Return the [x, y] coordinate for the center point of the cell that contains the specified text.  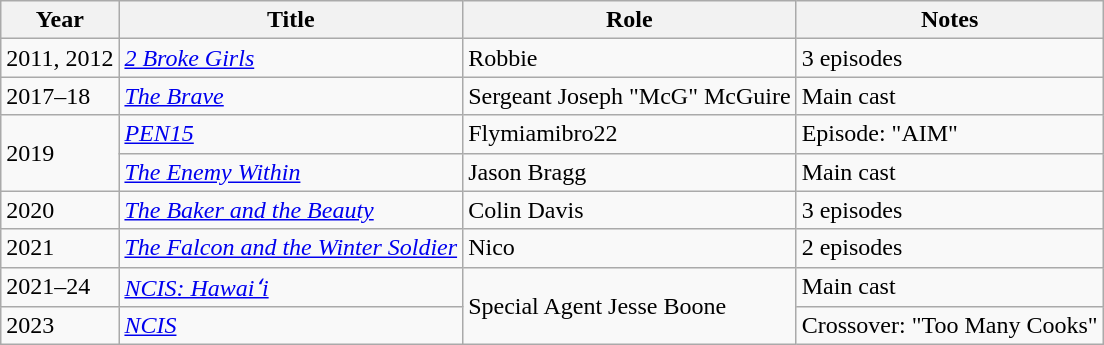
The Falcon and the Winter Soldier [291, 248]
The Brave [291, 96]
2020 [60, 210]
2 Broke Girls [291, 58]
2021 [60, 248]
2023 [60, 326]
The Baker and the Beauty [291, 210]
The Enemy Within [291, 172]
NCIS [291, 326]
2017–18 [60, 96]
Flymiamibro22 [630, 134]
Role [630, 20]
Crossover: "Too Many Cooks" [950, 326]
2011, 2012 [60, 58]
Special Agent Jesse Boone [630, 306]
Episode: "AIM" [950, 134]
Sergeant Joseph "McG" McGuire [630, 96]
2021–24 [60, 287]
Year [60, 20]
Robbie [630, 58]
Notes [950, 20]
NCIS: Hawaiʻi [291, 287]
Jason Bragg [630, 172]
Nico [630, 248]
Colin Davis [630, 210]
PEN15 [291, 134]
Title [291, 20]
2019 [60, 153]
2 episodes [950, 248]
